Identify which cell holds the provided text, then report its [X, Y] central coordinate. 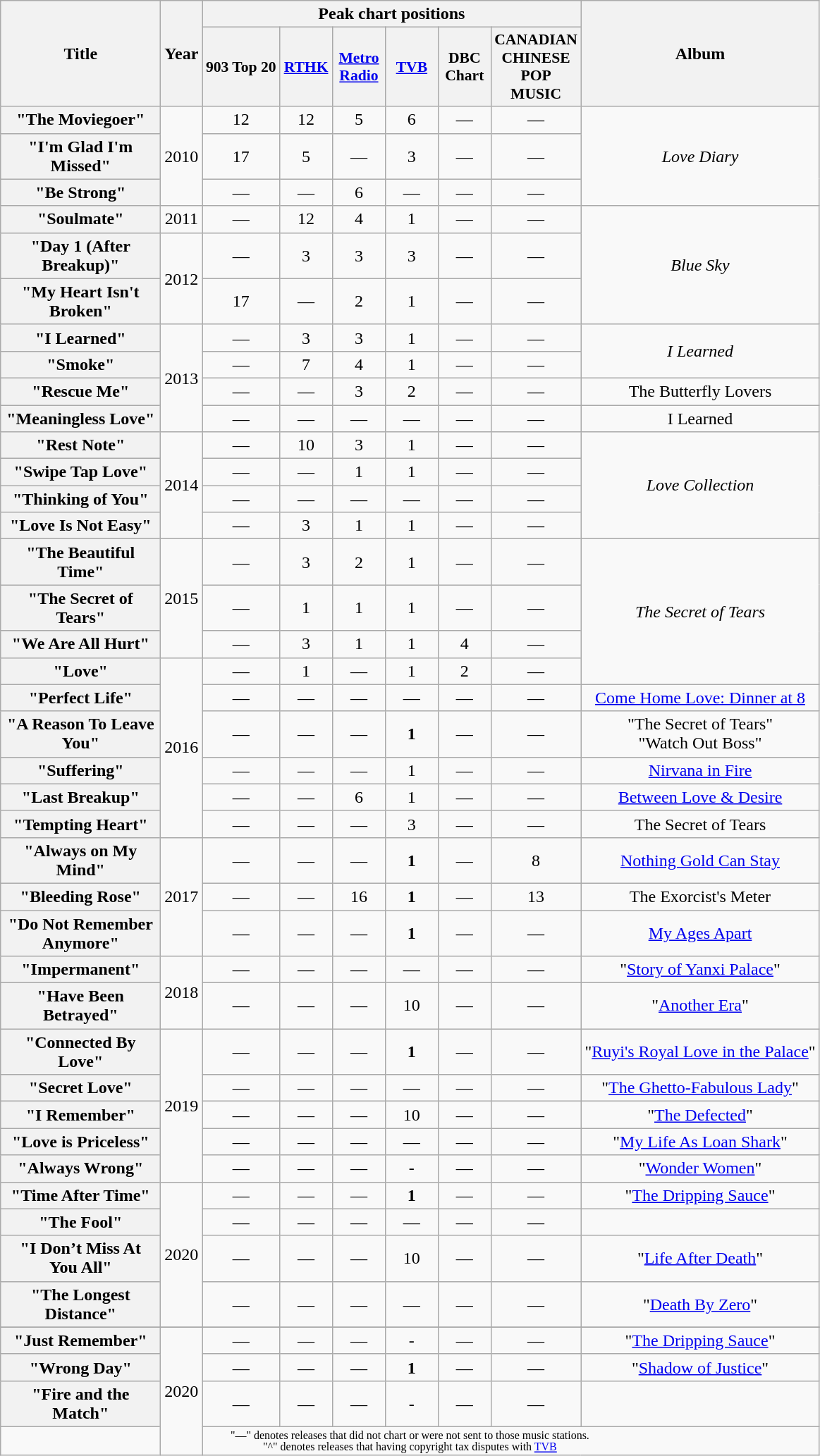
"Life After Death" [700, 1259]
2013 [182, 378]
"Be Strong" [80, 192]
2019 [182, 1105]
8 [536, 860]
"Time After Time" [80, 1195]
Nothing Gold Can Stay [700, 860]
"Soulmate" [80, 219]
"Just Remember" [80, 1340]
"Love Is Not Easy" [80, 526]
16 [358, 896]
2012 [182, 278]
"Story of Yanxi Palace" [700, 970]
"The Secret of Tears""Watch Out Boss" [700, 734]
"Always Wrong" [80, 1168]
Love Diary [700, 156]
"Meaningless Love" [80, 418]
Love Collection [700, 486]
"I Learned" [80, 338]
RTHK [306, 67]
2011 [182, 219]
"Last Breakup" [80, 797]
Metro Radio [358, 67]
2018 [182, 992]
"I'm Glad I'm Missed" [80, 156]
"Suffering" [80, 770]
"Perfect Life" [80, 698]
"My Life As Loan Shark" [700, 1142]
Nirvana in Fire [700, 770]
"Day 1 (After Breakup)" [80, 255]
"The Secret of Tears" [80, 607]
DBC Chart [464, 67]
2015 [182, 598]
"Wonder Women" [700, 1168]
The Butterfly Lovers [700, 391]
"Smoke" [80, 364]
"Secret Love" [80, 1088]
"Rest Note" [80, 445]
Between Love & Desire [700, 797]
Year [182, 54]
"The Defected" [700, 1115]
903 Top 20 [241, 67]
"Fire and the Match" [80, 1404]
"Ruyi's Royal Love in the Palace" [700, 1051]
My Ages Apart [700, 933]
2010 [182, 156]
TVB [412, 67]
"Wrong Day" [80, 1367]
"Death By Zero" [700, 1304]
"Another Era" [700, 1006]
"Have Been Betrayed" [80, 1006]
"The Beautiful Time" [80, 562]
"We Are All Hurt" [80, 644]
"Love" [80, 671]
7 [306, 364]
2014 [182, 486]
"Thinking of You" [80, 499]
"A Reason To Leave You" [80, 734]
Album [700, 54]
"Shadow of Justice" [700, 1367]
The Exorcist's Meter [700, 896]
"Bleeding Rose" [80, 896]
13 [536, 896]
"The Moviegoer" [80, 120]
Blue Sky [700, 265]
CANADIAN CHINESE POP MUSIC [536, 67]
"The Ghetto-Fabulous Lady" [700, 1088]
"I Remember" [80, 1115]
Come Home Love: Dinner at 8 [700, 698]
"Connected By Love" [80, 1051]
"My Heart Isn't Broken" [80, 302]
"Impermanent" [80, 970]
"Always on My Mind" [80, 860]
2017 [182, 896]
"The Fool" [80, 1222]
Title [80, 54]
"The Longest Distance" [80, 1304]
"I Don’t Miss At You All" [80, 1259]
Peak chart positions [392, 14]
"—" denotes releases that did not chart or were not sent to those music stations. "^" denotes releases that having copyright tax disputes with TVB [410, 1440]
"Do Not Remember Anymore" [80, 933]
"Swipe Tap Love" [80, 472]
"Rescue Me" [80, 391]
"Tempting Heart" [80, 824]
2016 [182, 747]
"Love is Priceless" [80, 1142]
